Search for the cell housing the specified text and yield its [X, Y] center coordinate. 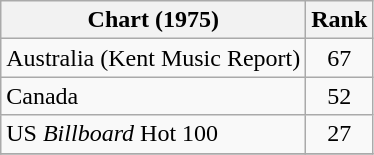
Canada [154, 96]
Chart (1975) [154, 20]
52 [340, 96]
Rank [340, 20]
US Billboard Hot 100 [154, 134]
67 [340, 58]
27 [340, 134]
Australia (Kent Music Report) [154, 58]
